Search for the cell housing the specified text and yield its (X, Y) center coordinate. 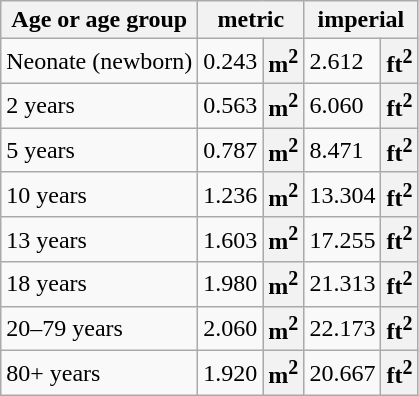
Age or age group (100, 20)
10 years (100, 194)
80+ years (100, 374)
17.255 (342, 240)
2 years (100, 106)
21.313 (342, 284)
18 years (100, 284)
13 years (100, 240)
5 years (100, 150)
2.612 (342, 62)
2.060 (230, 328)
6.060 (342, 106)
metric (251, 20)
20.667 (342, 374)
1.603 (230, 240)
1.920 (230, 374)
Neonate (newborn) (100, 62)
0.563 (230, 106)
imperial (361, 20)
0.787 (230, 150)
1.980 (230, 284)
20–79 years (100, 328)
1.236 (230, 194)
22.173 (342, 328)
0.243 (230, 62)
13.304 (342, 194)
8.471 (342, 150)
